Determine the [X, Y] coordinate at the center of the cell enclosing the given text.  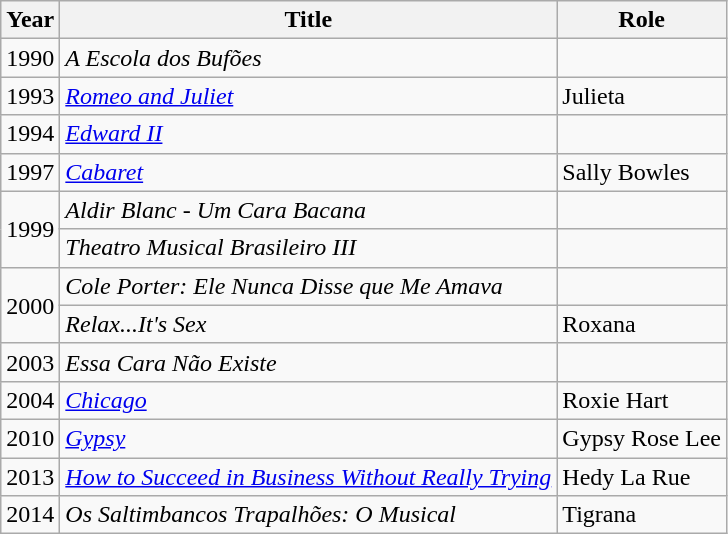
2000 [30, 305]
Gypsy Rose Lee [642, 438]
Os Saltimbancos Trapalhões: O Musical [308, 515]
Role [642, 20]
1994 [30, 134]
Gypsy [308, 438]
1999 [30, 229]
Cabaret [308, 172]
Edward II [308, 134]
Aldir Blanc - Um Cara Bacana [308, 210]
A Escola dos Bufões [308, 58]
Roxie Hart [642, 400]
How to Succeed in Business Without Really Trying [308, 477]
1993 [30, 96]
2013 [30, 477]
Sally Bowles [642, 172]
Relax...It's Sex [308, 324]
Roxana [642, 324]
1990 [30, 58]
1997 [30, 172]
2010 [30, 438]
Year [30, 20]
2004 [30, 400]
2003 [30, 362]
Chicago [308, 400]
Essa Cara Não Existe [308, 362]
Theatro Musical Brasileiro III [308, 248]
2014 [30, 515]
Title [308, 20]
Romeo and Juliet [308, 96]
Julieta [642, 96]
Cole Porter: Ele Nunca Disse que Me Amava [308, 286]
Hedy La Rue [642, 477]
Tigrana [642, 515]
